Return (X, Y) of the center of cell containing provided text 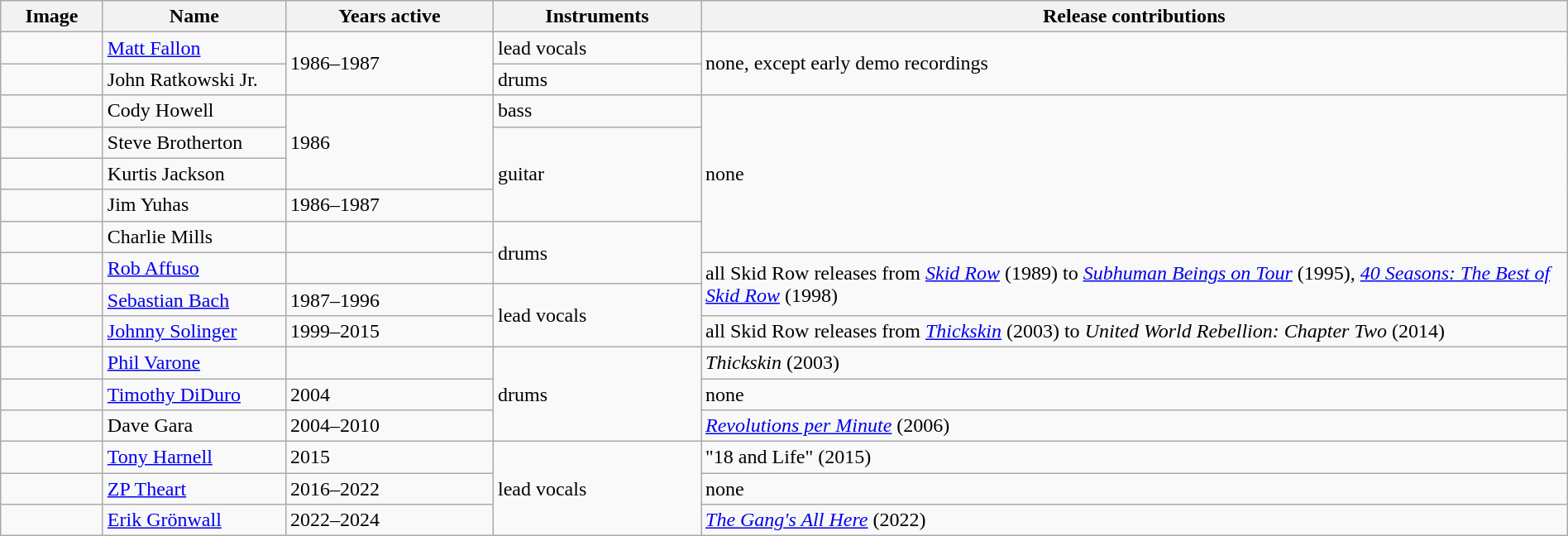
Charlie Mills (194, 237)
guitar (597, 174)
Phil Varone (194, 362)
Tony Harnell (194, 457)
Revolutions per Minute (2006) (1135, 426)
Cody Howell (194, 111)
2004–2010 (389, 426)
Kurtis Jackson (194, 174)
Thickskin (2003) (1135, 362)
Jim Yuhas (194, 205)
The Gang's All Here (2022) (1135, 520)
1999–2015 (389, 331)
1986 (389, 142)
Erik Grönwall (194, 520)
Name (194, 17)
Timothy DiDuro (194, 395)
Rob Affuso (194, 268)
Years active (389, 17)
Release contributions (1135, 17)
2022–2024 (389, 520)
none, except early demo recordings (1135, 64)
2004 (389, 395)
John Ratkowski Jr. (194, 79)
2015 (389, 457)
all Skid Row releases from Thickskin (2003) to United World Rebellion: Chapter Two (2014) (1135, 331)
2016–2022 (389, 489)
Instruments (597, 17)
1987–1996 (389, 299)
Dave Gara (194, 426)
ZP Theart (194, 489)
Johnny Solinger (194, 331)
Matt Fallon (194, 48)
"18 and Life" (2015) (1135, 457)
Steve Brotherton (194, 142)
bass (597, 111)
Sebastian Bach (194, 299)
all Skid Row releases from Skid Row (1989) to Subhuman Beings on Tour (1995), 40 Seasons: The Best of Skid Row (1998) (1135, 284)
Image (52, 17)
